Capture the cell that displays the provided text and extract its (x, y) central coordinate. 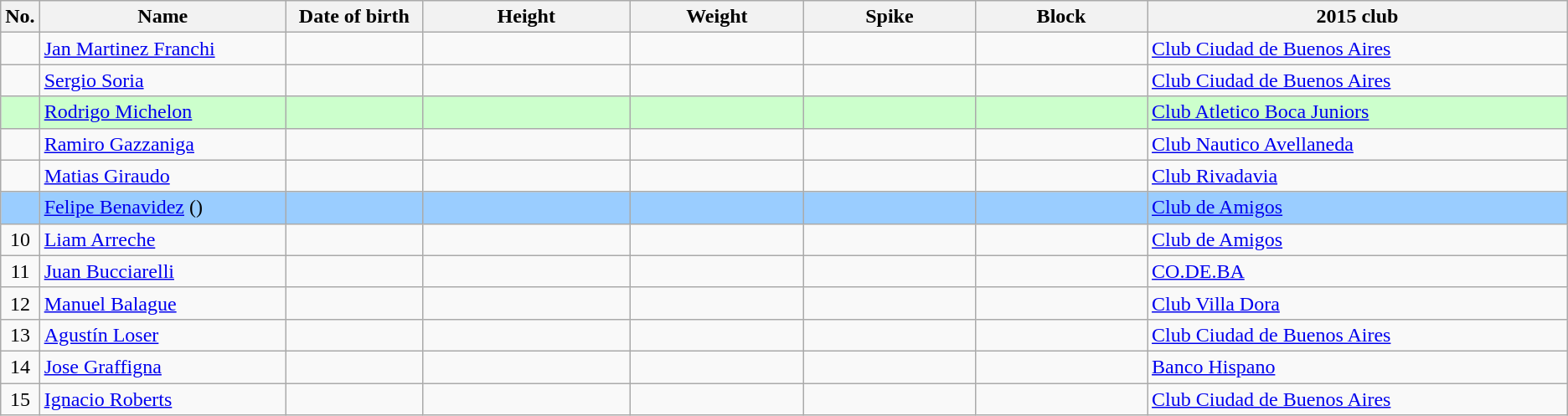
Ignacio Roberts (162, 399)
Name (162, 17)
No. (20, 17)
Sergio Soria (162, 80)
Club Rivadavia (1358, 176)
Jan Martinez Franchi (162, 49)
10 (20, 239)
14 (20, 367)
Spike (890, 17)
Weight (717, 17)
Liam Arreche (162, 239)
Date of birth (353, 17)
12 (20, 303)
Banco Hispano (1358, 367)
Juan Bucciarelli (162, 271)
Club Villa Dora (1358, 303)
Ramiro Gazzaniga (162, 144)
CO.DE.BA (1358, 271)
Club Nautico Avellaneda (1358, 144)
13 (20, 335)
Block (1060, 17)
Club Atletico Boca Juniors (1358, 112)
15 (20, 399)
Felipe Benavidez () (162, 208)
Rodrigo Michelon (162, 112)
Agustín Loser (162, 335)
11 (20, 271)
Height (526, 17)
Matias Giraudo (162, 176)
2015 club (1358, 17)
Jose Graffigna (162, 367)
Manuel Balague (162, 303)
